Return (X, Y) of the center of cell containing provided text 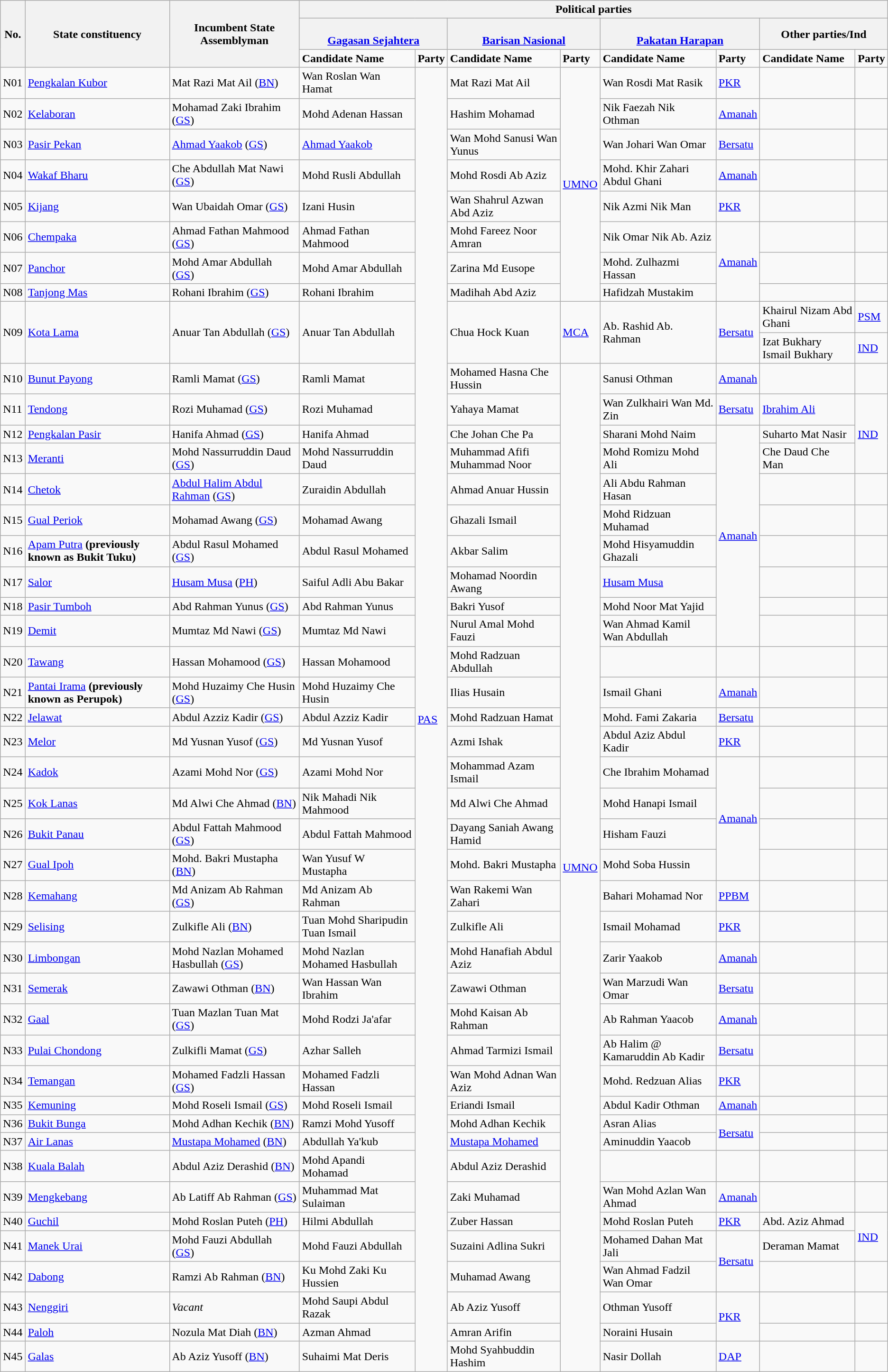
N30 (13, 957)
Mohd Rusli Abdullah (357, 176)
Hassan Mohamood (357, 661)
Khairul Nizam Abd Ghani (807, 317)
Abd Rahman Yunus (GS) (234, 606)
Abdul Azziz Kadir (357, 717)
Kok Lanas (97, 803)
N31 (13, 989)
Pakatan Harapan (680, 34)
Ab Halim @ Kamaruddin Ab Kadir (658, 1050)
N33 (13, 1050)
Mumtaz Md Nawi (357, 631)
Nik Omar Nik Ab. Aziz (658, 237)
Suhaimi Mat Deris (357, 1357)
Abdul Kadir Othman (658, 1105)
N05 (13, 206)
N41 (13, 1246)
Ilias Husain (504, 693)
Mustapa Mohamed (BN) (234, 1141)
Wan Rakemi Wan Zahari (504, 896)
Apam Putra (previously known as Bukit Tuku) (97, 551)
Mohammad Azam Ismail (504, 772)
Abdullah Ya'kub (357, 1141)
Gagasan Sejahtera (373, 34)
Ahmad Fathan Mahmood (GS) (234, 237)
Zuber Hassan (504, 1221)
Wan Ahmad Kamil Wan Abdullah (658, 631)
Abdul Rasul Mohamed (357, 551)
Noraini Husain (658, 1332)
Mohd Ridzuan Muhamad (658, 520)
N27 (13, 865)
Melor (97, 741)
Abd. Aziz Ahmad (807, 1221)
N12 (13, 434)
Wan Marzudi Wan Omar (658, 989)
N04 (13, 176)
Ramzi Ab Rahman (BN) (234, 1277)
Pulai Chondong (97, 1050)
Abdul Rasul Mohamed (GS) (234, 551)
Mohd Roseli Ismail (357, 1105)
Chempaka (97, 237)
Paloh (97, 1332)
Mohd Apandi Mohamad (357, 1166)
Wan Roslan Wan Hamat (357, 83)
Othman Yusoff (658, 1307)
Ramli Mamat (357, 379)
N35 (13, 1105)
Mat Razi Mat Ail (504, 83)
Incumbent State Assemblyman (234, 34)
Sharani Mohd Naim (658, 434)
Che Daud Che Man (807, 458)
N10 (13, 379)
N09 (13, 332)
Azmi Ishak (504, 741)
DAP (738, 1357)
Suzaini Adlina Sukri (504, 1246)
Muhamad Awang (504, 1277)
Zawawi Othman (BN) (234, 989)
Azman Ahmad (357, 1332)
Ibrahim Ali (807, 410)
Wan Mohd Azlan Wan Ahmad (658, 1196)
N11 (13, 410)
Mohd Fauzi Abdullah (GS) (234, 1246)
Mohd. Fami Zakaria (658, 717)
Dayang Saniah Awang Hamid (504, 834)
Anuar Tan Abdullah (GS) (234, 332)
Mohd. Bakri Mustapha (BN) (234, 865)
Kuala Balah (97, 1166)
Wan Hassan Wan Ibrahim (357, 989)
Azhar Salleh (357, 1050)
Kadok (97, 772)
Demit (97, 631)
Abdul Azziz Kadir (GS) (234, 717)
Abdul Aziz Abdul Kadir (658, 741)
Mohd Rodzi Ja'afar (357, 1019)
Zuraidin Abdullah (357, 490)
Muhammad Mat Sulaiman (357, 1196)
Mohd Roslan Puteh (658, 1221)
Mohd. Khir Zahari Abdul Ghani (658, 176)
Akbar Salim (504, 551)
Mohamad Noordin Awang (504, 582)
Abdul Fattah Mahmood (357, 834)
Nik Mahadi Nik Mahmood (357, 803)
Mohd Amar Abdullah (GS) (234, 268)
Zarir Yaakob (658, 957)
Guchil (97, 1221)
Mohd Romizu Mohd Ali (658, 458)
Pantai Irama (previously known as Perupok) (97, 693)
Che Ibrahim Mohamad (658, 772)
Mohd Adhan Kechik (BN) (234, 1123)
Chua Hock Kuan (504, 332)
Wan Yusuf W Mustapha (357, 865)
Hassan Mohamood (GS) (234, 661)
Mumtaz Md Nawi (GS) (234, 631)
Rohani Ibrahim (GS) (234, 292)
Md Yusnan Yusof (357, 741)
Ku Mohd Zaki Ku Hussien (357, 1277)
Tuan Mohd Sharipudin Tuan Ismail (357, 927)
Wan Ubaidah Omar (GS) (234, 206)
Abdul Halim Abdul Rahman (GS) (234, 490)
Barisan Nasional (524, 34)
Ab Aziz Yusoff (504, 1307)
Air Lanas (97, 1141)
N43 (13, 1307)
Pengkalan Pasir (97, 434)
N03 (13, 144)
Tawang (97, 661)
N39 (13, 1196)
Bukit Bunga (97, 1123)
Dabong (97, 1277)
Mohamed Fadzli Hassan (GS) (234, 1081)
Ismail Ghani (658, 693)
Mohd Radzuan Abdullah (504, 661)
N42 (13, 1277)
Other parties/Ind (824, 34)
Mohd Hisyamuddin Ghazali (658, 551)
Mohd. Redzuan Alias (658, 1081)
Pengkalan Kubor (97, 83)
Rozi Muhamad (GS) (234, 410)
Mohamad Awang (357, 520)
Muhammad Afifi Muhammad Noor (504, 458)
Mohd Roseli Ismail (GS) (234, 1105)
N17 (13, 582)
N24 (13, 772)
N37 (13, 1141)
Wan Zulkhairi Wan Md. Zin (658, 410)
Gaal (97, 1019)
Wan Mohd Sanusi Wan Yunus (504, 144)
N21 (13, 693)
Nurul Amal Mohd Fauzi (504, 631)
Husam Musa (PH) (234, 582)
Kemahang (97, 896)
N32 (13, 1019)
N02 (13, 114)
Limbongan (97, 957)
Mohamed Hasna Che Hussin (504, 379)
Ali Abdu Rahman Hasan (658, 490)
Yahaya Mamat (504, 410)
Ahmad Fathan Mahmood (357, 237)
Hafidzah Mustakim (658, 292)
Madihah Abd Aziz (504, 292)
Hisham Fauzi (658, 834)
Azami Mohd Nor (GS) (234, 772)
Mohd Huzaimy Che Husin (GS) (234, 693)
Hilmi Abdullah (357, 1221)
Nenggiri (97, 1307)
Izat Bukhary Ismail Bukhary (807, 347)
PAS (431, 720)
Abdul Fattah Mahmood (GS) (234, 834)
Wan Ahmad Fadzil Wan Omar (658, 1277)
Izani Husin (357, 206)
Mengkebang (97, 1196)
Zulkifle Ali (BN) (234, 927)
N07 (13, 268)
Mohd. Zulhazmi Hassan (658, 268)
Mohd Nassurruddin Daud (357, 458)
Anuar Tan Abdullah (357, 332)
Gual Periok (97, 520)
N01 (13, 83)
Saiful Adli Abu Bakar (357, 582)
Mohd Fauzi Abdullah (357, 1246)
Kelaboran (97, 114)
Zarina Md Eusope (504, 268)
Tuan Mazlan Tuan Mat (GS) (234, 1019)
Ahmad Anuar Hussin (504, 490)
Mohamad Zaki Ibrahim (GS) (234, 114)
Nozula Mat Diah (BN) (234, 1332)
Tendong (97, 410)
N22 (13, 717)
PSM (871, 317)
N06 (13, 237)
Panchor (97, 268)
Manek Urai (97, 1246)
Hanifa Ahmad (357, 434)
N40 (13, 1221)
N29 (13, 927)
Nik Faezah Nik Othman (658, 114)
N15 (13, 520)
Wakaf Bharu (97, 176)
Mustapa Mohamed (504, 1141)
Kijang (97, 206)
Mohd Nazlan Mohamed Hasbullah (GS) (234, 957)
Md Anizam Ab Rahman (GS) (234, 896)
Ghazali Ismail (504, 520)
Mohd Nassurruddin Daud (GS) (234, 458)
Wan Johari Wan Omar (658, 144)
Hashim Mohamad (504, 114)
Vacant (234, 1307)
Mohd Hanapi Ismail (658, 803)
Mohd Nazlan Mohamed Hasbullah (357, 957)
Husam Musa (658, 582)
Pasir Tumboh (97, 606)
Wan Shahrul Azwan Abd Aziz (504, 206)
N44 (13, 1332)
Mohd Soba Hussin (658, 865)
Md Anizam Ab Rahman (357, 896)
Mohd Radzuan Hamat (504, 717)
Mohd Syahbuddin Hashim (504, 1357)
Kota Lama (97, 332)
Zulkifli Mamat (GS) (234, 1050)
Mohamed Fadzli Hassan (357, 1081)
Mohd. Bakri Mustapha (504, 865)
Bukit Panau (97, 834)
Ab Latiff Ab Rahman (GS) (234, 1196)
Che Abdullah Mat Nawi (GS) (234, 176)
Che Johan Che Pa (504, 434)
Suharto Mat Nasir (807, 434)
Ab Aziz Yusoff (BN) (234, 1357)
Jelawat (97, 717)
Md Alwi Che Ahmad (BN) (234, 803)
Wan Rosdi Mat Rasik (658, 83)
N34 (13, 1081)
PPBM (738, 896)
N19 (13, 631)
Mohd Rosdi Ab Aziz (504, 176)
Salor (97, 582)
Mohd Roslan Puteh (PH) (234, 1221)
Mohd Saupi Abdul Razak (357, 1307)
Ismail Mohamad (658, 927)
Md Yusnan Yusof (GS) (234, 741)
Mohd Hanafiah Abdul Aziz (504, 957)
State constituency (97, 34)
Political parties (593, 9)
N25 (13, 803)
Hanifa Ahmad (GS) (234, 434)
Ahmad Yaakob (357, 144)
Ahmad Tarmizi Ismail (504, 1050)
Semerak (97, 989)
Zulkifle Ali (504, 927)
Kemuning (97, 1105)
Gual Ipoh (97, 865)
Selising (97, 927)
N14 (13, 490)
Mohamed Dahan Mat Jali (658, 1246)
Abd Rahman Yunus (357, 606)
MCA (580, 332)
Sanusi Othman (658, 379)
Rozi Muhamad (357, 410)
N36 (13, 1123)
Aminuddin Yaacob (658, 1141)
Zawawi Othman (504, 989)
N18 (13, 606)
Mohd Kaisan Ab Rahman (504, 1019)
No. (13, 34)
Chetok (97, 490)
Zaki Muhamad (504, 1196)
N23 (13, 741)
Nasir Dollah (658, 1357)
Azami Mohd Nor (357, 772)
N45 (13, 1357)
Nik Azmi Nik Man (658, 206)
Mohd Fareez Noor Amran (504, 237)
Temangan (97, 1081)
Bahari Mohamad Nor (658, 896)
Wan Mohd Adnan Wan Aziz (504, 1081)
Abdul Aziz Derashid (504, 1166)
Ab. Rashid Ab. Rahman (658, 332)
N38 (13, 1166)
N08 (13, 292)
N20 (13, 661)
N28 (13, 896)
Rohani Ibrahim (357, 292)
Eriandi Ismail (504, 1105)
Bakri Yusof (504, 606)
Pasir Pekan (97, 144)
Tanjong Mas (97, 292)
Mat Razi Mat Ail (BN) (234, 83)
Amran Arifin (504, 1332)
Ramli Mamat (GS) (234, 379)
Ramzi Mohd Yusoff (357, 1123)
Mohd Noor Mat Yajid (658, 606)
Mohd Huzaimy Che Husin (357, 693)
Galas (97, 1357)
Mohd Amar Abdullah (357, 268)
Md Alwi Che Ahmad (504, 803)
Mohamad Awang (GS) (234, 520)
N13 (13, 458)
N16 (13, 551)
Ahmad Yaakob (GS) (234, 144)
Meranti (97, 458)
Bunut Payong (97, 379)
Mohd Adenan Hassan (357, 114)
Abdul Aziz Derashid (BN) (234, 1166)
Deraman Mamat (807, 1246)
Ab Rahman Yaacob (658, 1019)
Asran Alias (658, 1123)
Mohd Adhan Kechik (504, 1123)
N26 (13, 834)
